Provide the [X, Y] coordinate of the cell's center where the given text is located.  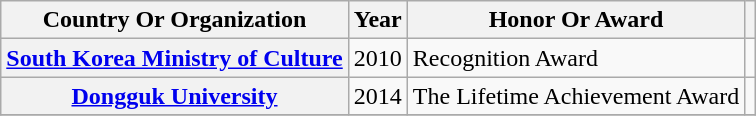
Dongguk University [175, 96]
Honor Or Award [576, 20]
The Lifetime Achievement Award [576, 96]
2010 [378, 58]
Country Or Organization [175, 20]
2014 [378, 96]
Recognition Award [576, 58]
Year [378, 20]
South Korea Ministry of Culture [175, 58]
